Find where the given text appears and provide that cell's center as (X, Y) coordinate. 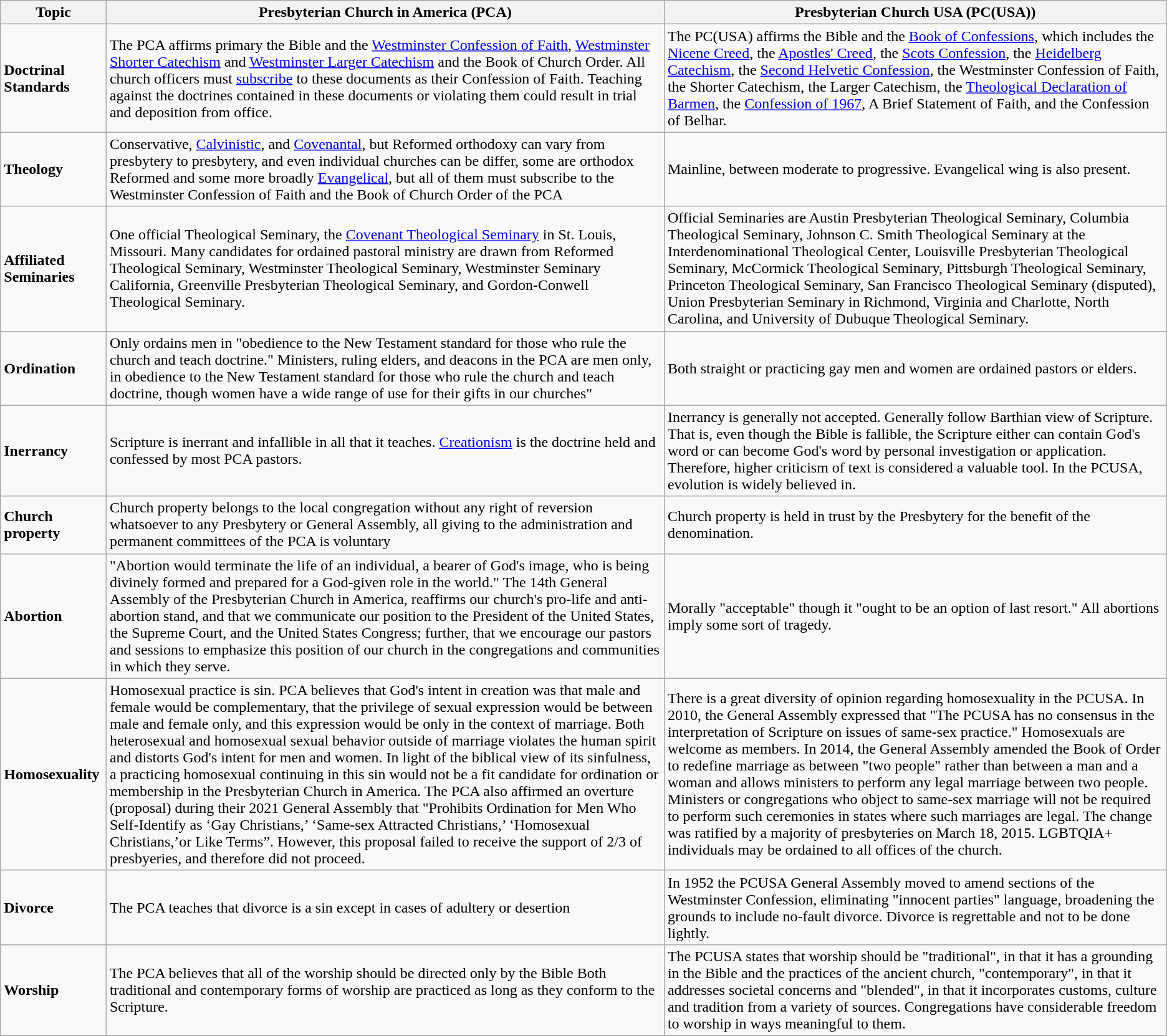
Worship (54, 990)
Ordination (54, 368)
The PCA teaches that divorce is a sin except in cases of adultery or desertion (385, 908)
Theology (54, 170)
Both straight or practicing gay men and women are ordained pastors or elders. (915, 368)
Topic (54, 12)
Scripture is inerrant and infallible in all that it teaches. Creationism is the doctrine held and confessed by most PCA pastors. (385, 451)
Morally "acceptable" though it "ought to be an option of last resort." All abortions imply some sort of tragedy. (915, 616)
Inerrancy (54, 451)
Divorce (54, 908)
Affiliated Seminaries (54, 269)
Church property (54, 525)
Presbyterian Church in America (PCA) (385, 12)
Doctrinal Standards (54, 79)
Presbyterian Church USA (PC(USA)) (915, 12)
Church property is held in trust by the Presbytery for the benefit of the denomination. (915, 525)
Abortion (54, 616)
Mainline, between moderate to progressive. Evangelical wing is also present. (915, 170)
Homosexuality (54, 774)
